Extract the [x, y] coordinate from the center of the cell holding the provided text.  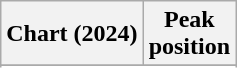
Peakposition [189, 34]
Chart (2024) [72, 34]
